Search for the cell housing the specified text and yield its (x, y) center coordinate. 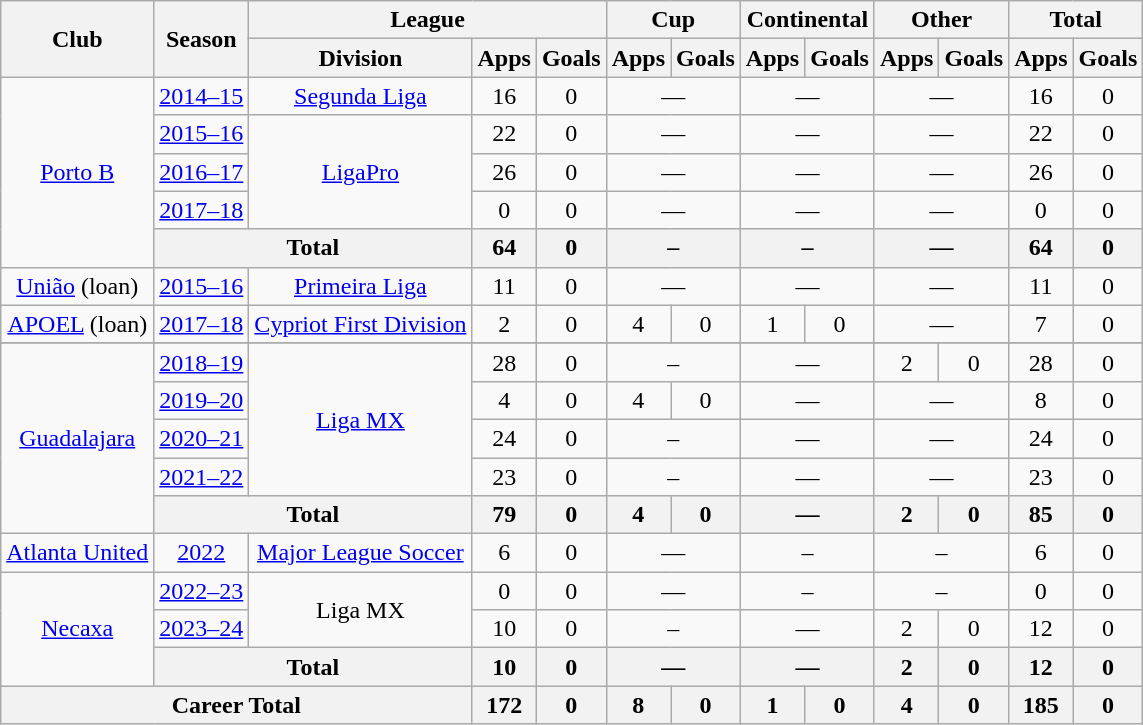
2022–23 (202, 591)
Continental (807, 20)
União (loan) (78, 286)
Division (360, 58)
2019–20 (202, 400)
Segunda Liga (360, 96)
Club (78, 39)
Porto B (78, 172)
LigaPro (360, 172)
172 (504, 705)
Atlanta United (78, 553)
Necaxa (78, 629)
2016–17 (202, 172)
Major League Soccer (360, 553)
85 (1041, 515)
Career Total (236, 705)
Guadalajara (78, 438)
2018–19 (202, 362)
APOEL (loan) (78, 324)
Season (202, 39)
Cypriot First Division (360, 324)
2020–21 (202, 438)
185 (1041, 705)
2023–24 (202, 629)
Other (941, 20)
2014–15 (202, 96)
2022 (202, 553)
2021–22 (202, 477)
7 (1041, 324)
Cup (673, 20)
League (428, 20)
79 (504, 515)
Primeira Liga (360, 286)
